Output the (X, Y) coordinate of the center of the cell containing the given text.  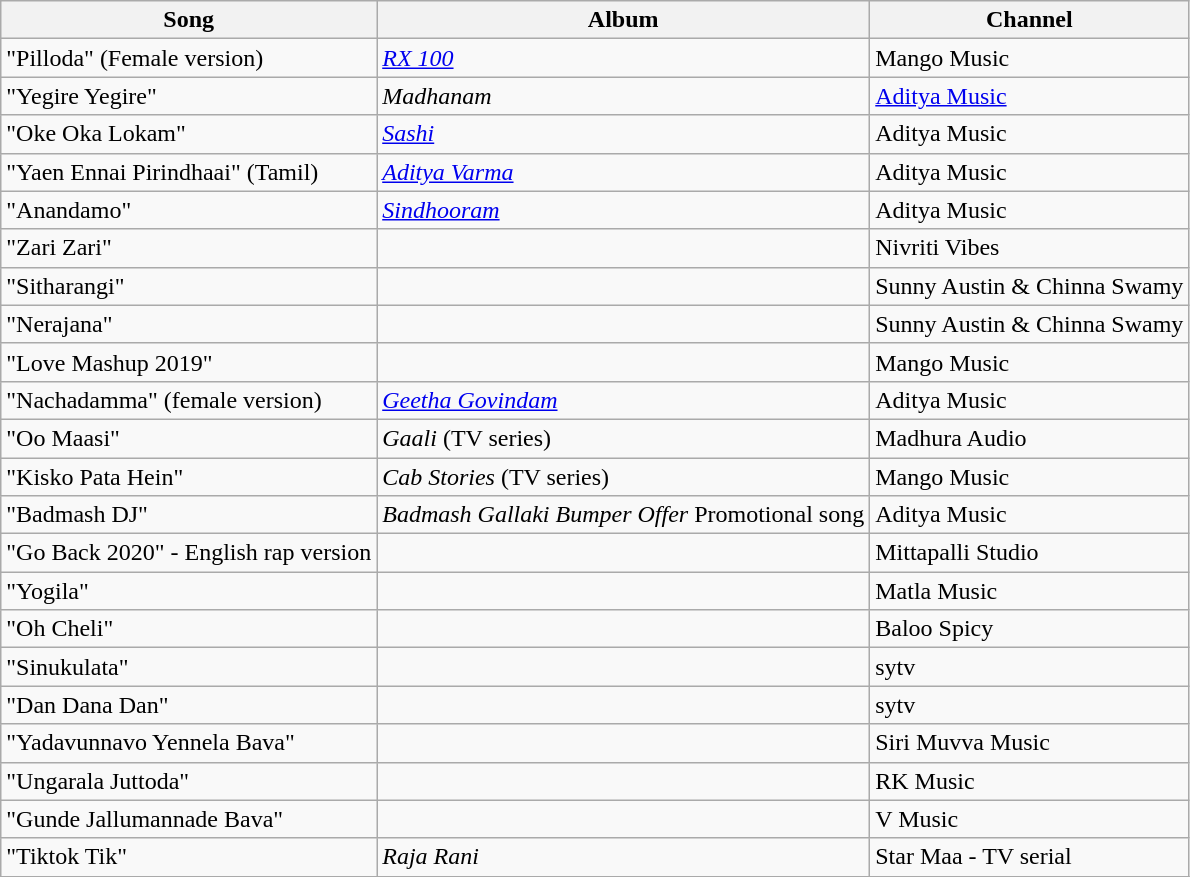
"Yaen Ennai Pirindhaai" (Tamil) (189, 172)
"Anandamo" (189, 210)
Siri Muvva Music (1030, 743)
"Nachadamma" (female version) (189, 400)
"Oke Oka Lokam" (189, 134)
"Yadavunnavo Yennela Bava" (189, 743)
"Oo Maasi" (189, 438)
"Yogila" (189, 591)
"Love Mashup 2019" (189, 362)
Nivriti Vibes (1030, 248)
Mittapalli Studio (1030, 553)
"Zari Zari" (189, 248)
Star Maa - TV serial (1030, 857)
"Pilloda" (Female version) (189, 58)
Madhanam (624, 96)
"Nerajana" (189, 324)
"Badmash DJ" (189, 515)
"Sinukulata" (189, 667)
RK Music (1030, 781)
Badmash Gallaki Bumper Offer Promotional song (624, 515)
Geetha Govindam (624, 400)
Baloo Spicy (1030, 629)
V Music (1030, 819)
"Tiktok Tik" (189, 857)
Sindhooram (624, 210)
Aditya Varma (624, 172)
Song (189, 20)
Madhura Audio (1030, 438)
Cab Stories (TV series) (624, 477)
Sashi (624, 134)
"Oh Cheli" (189, 629)
Matla Music (1030, 591)
Album (624, 20)
"Go Back 2020" - English rap version (189, 553)
"Yegire Yegire" (189, 96)
"Dan Dana Dan" (189, 705)
Gaali (TV series) (624, 438)
Channel (1030, 20)
"Gunde Jallumannade Bava" (189, 819)
"Kisko Pata Hein" (189, 477)
Raja Rani (624, 857)
"Ungarala Juttoda" (189, 781)
RX 100 (624, 58)
"Sitharangi" (189, 286)
